Search for the cell housing the specified text and yield its [x, y] center coordinate. 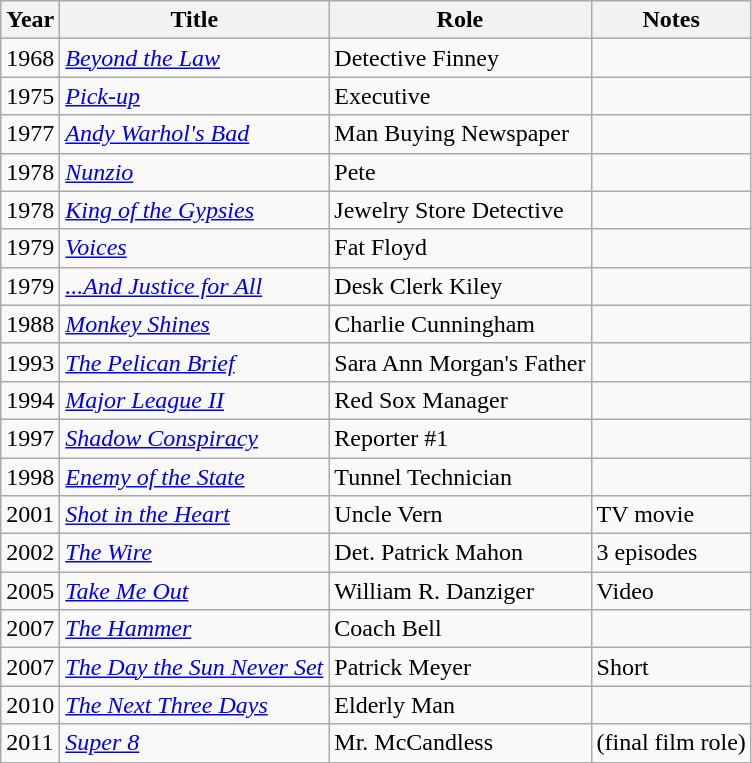
Coach Bell [460, 629]
Enemy of the State [194, 477]
Elderly Man [460, 705]
Take Me Out [194, 591]
2002 [30, 553]
Andy Warhol's Bad [194, 134]
Shot in the Heart [194, 515]
Man Buying Newspaper [460, 134]
Sara Ann Morgan's Father [460, 362]
1994 [30, 400]
Fat Floyd [460, 248]
2011 [30, 743]
Major League II [194, 400]
King of the Gypsies [194, 210]
Det. Patrick Mahon [460, 553]
...And Justice for All [194, 286]
1977 [30, 134]
Uncle Vern [460, 515]
1998 [30, 477]
(final film role) [671, 743]
1997 [30, 438]
Pete [460, 172]
2001 [30, 515]
Beyond the Law [194, 58]
Executive [460, 96]
1968 [30, 58]
William R. Danziger [460, 591]
The Hammer [194, 629]
TV movie [671, 515]
Title [194, 20]
Charlie Cunningham [460, 324]
Desk Clerk Kiley [460, 286]
Super 8 [194, 743]
Monkey Shines [194, 324]
Red Sox Manager [460, 400]
2005 [30, 591]
Voices [194, 248]
1988 [30, 324]
1975 [30, 96]
Nunzio [194, 172]
2010 [30, 705]
The Pelican Brief [194, 362]
1993 [30, 362]
Mr. McCandless [460, 743]
Patrick Meyer [460, 667]
Jewelry Store Detective [460, 210]
Tunnel Technician [460, 477]
3 episodes [671, 553]
Short [671, 667]
The Wire [194, 553]
Detective Finney [460, 58]
Year [30, 20]
The Next Three Days [194, 705]
Shadow Conspiracy [194, 438]
Reporter #1 [460, 438]
Notes [671, 20]
Video [671, 591]
The Day the Sun Never Set [194, 667]
Pick-up [194, 96]
Role [460, 20]
